Capture the cell that displays the provided text and extract its [x, y] central coordinate. 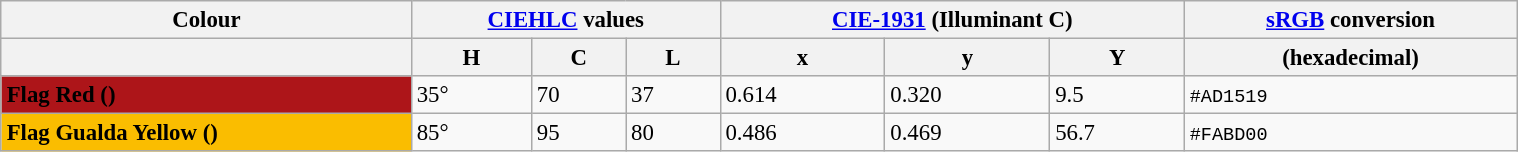
#AD1519 [1350, 95]
Colour [206, 20]
56.7 [1118, 133]
37 [673, 95]
CIEHLC values [566, 20]
C [578, 57]
Y [1118, 57]
0.469 [968, 133]
y [968, 57]
0.320 [968, 95]
85° [471, 133]
Flag Gualda Yellow () [206, 133]
80 [673, 133]
sRGB conversion [1350, 20]
(hexadecimal) [1350, 57]
0.614 [802, 95]
9.5 [1118, 95]
70 [578, 95]
35° [471, 95]
#FABD00 [1350, 133]
x [802, 57]
Flag Red () [206, 95]
L [673, 57]
CIE-1931 (Illuminant C) [952, 20]
H [471, 57]
95 [578, 133]
0.486 [802, 133]
